Locate the cell with the specified text and output its [X, Y] center coordinate. 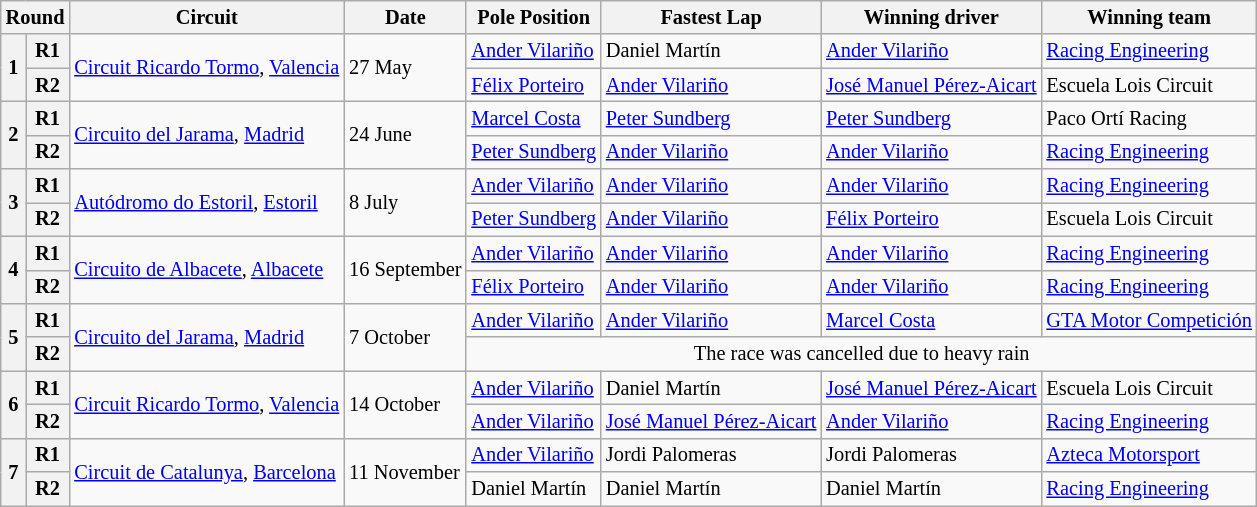
6 [14, 404]
8 July [405, 202]
Circuito de Albacete, Albacete [206, 270]
Paco Ortí Racing [1150, 118]
Azteca Motorsport [1150, 455]
7 [14, 472]
Fastest Lap [711, 17]
7 October [405, 336]
27 May [405, 68]
Round [36, 17]
GTA Motor Competición [1150, 320]
24 June [405, 134]
Date [405, 17]
14 October [405, 404]
16 September [405, 270]
3 [14, 202]
The race was cancelled due to heavy rain [861, 354]
Pole Position [533, 17]
1 [14, 68]
11 November [405, 472]
Circuit [206, 17]
Autódromo do Estoril, Estoril [206, 202]
Winning driver [931, 17]
Winning team [1150, 17]
Circuit de Catalunya, Barcelona [206, 472]
5 [14, 336]
4 [14, 270]
2 [14, 134]
